For the text-containing cell, return its midpoint in [x, y] coordinate format. 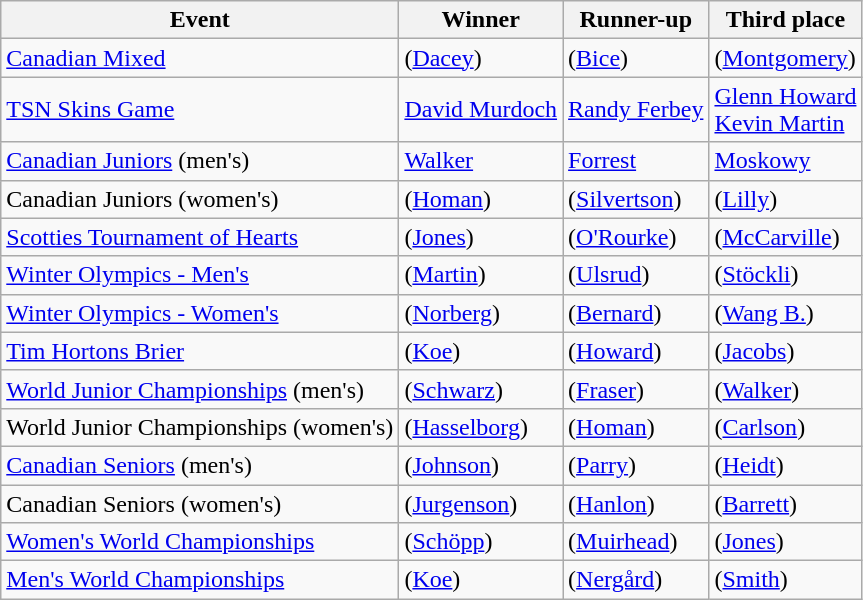
(Carlson) [786, 427]
(Dacey) [481, 58]
(Smith) [786, 580]
Canadian Juniors (men's) [200, 161]
(Bernard) [636, 313]
(Martin) [481, 275]
(Heidt) [786, 465]
(Jurgenson) [481, 503]
Canadian Seniors (men's) [200, 465]
Winter Olympics - Women's [200, 313]
World Junior Championships (men's) [200, 389]
World Junior Championships (women's) [200, 427]
(Barrett) [786, 503]
(Bice) [636, 58]
(Montgomery) [786, 58]
Event [200, 20]
(Norberg) [481, 313]
(Nergård) [636, 580]
Glenn Howard Kevin Martin [786, 110]
Tim Hortons Brier [200, 351]
(Hasselborg) [481, 427]
(Wang B.) [786, 313]
TSN Skins Game [200, 110]
(Ulsrud) [636, 275]
Scotties Tournament of Hearts [200, 237]
(Parry) [636, 465]
(Hanlon) [636, 503]
Third place [786, 20]
(Fraser) [636, 389]
Winner [481, 20]
(Schöpp) [481, 542]
Women's World Championships [200, 542]
Forrest [636, 161]
(Schwarz) [481, 389]
Canadian Mixed [200, 58]
(Stöckli) [786, 275]
Walker [481, 161]
Runner-up [636, 20]
(Jacobs) [786, 351]
Canadian Juniors (women's) [200, 199]
Canadian Seniors (women's) [200, 503]
Moskowy [786, 161]
Men's World Championships [200, 580]
(Walker) [786, 389]
(Muirhead) [636, 542]
(O'Rourke) [636, 237]
Winter Olympics - Men's [200, 275]
(McCarville) [786, 237]
Randy Ferbey [636, 110]
(Johnson) [481, 465]
(Howard) [636, 351]
(Silvertson) [636, 199]
David Murdoch [481, 110]
(Lilly) [786, 199]
